Detect which cell encompasses the target text, then output its (X, Y) center coordinate. 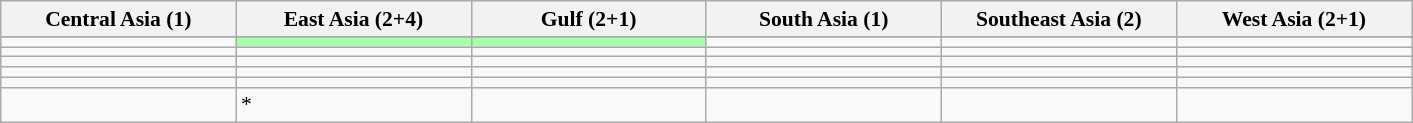
Gulf (2+1) (588, 19)
East Asia (2+4) (354, 19)
Central Asia (1) (118, 19)
* (354, 105)
West Asia (2+1) (1294, 19)
Southeast Asia (2) (1058, 19)
South Asia (1) (824, 19)
